Output the (x, y) coordinate of the center of the cell containing the given text.  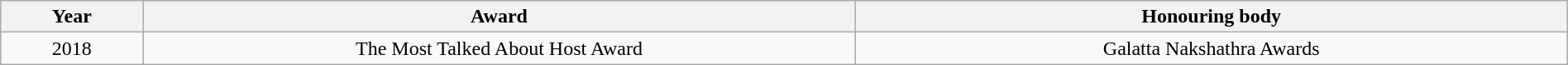
The Most Talked About Host Award (500, 48)
Galatta Nakshathra Awards (1211, 48)
2018 (72, 48)
Year (72, 17)
Honouring body (1211, 17)
Award (500, 17)
